Output the (X, Y) coordinate of the center of the cell containing the given text.  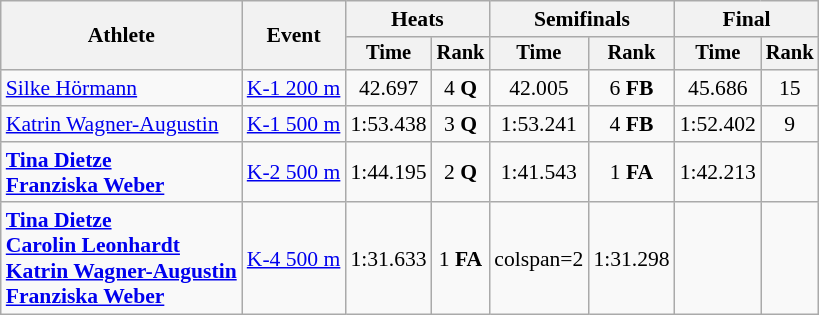
3 Q (461, 124)
Athlete (122, 36)
Tina DietzeFranziska Weber (122, 172)
1:41.543 (538, 172)
2 Q (461, 172)
K-2 500 m (294, 172)
1:52.402 (718, 124)
1:42.213 (718, 172)
4 FB (631, 124)
6 FB (631, 88)
1:44.195 (388, 172)
42.697 (388, 88)
Heats (417, 19)
15 (790, 88)
K-1 500 m (294, 124)
1:53.241 (538, 124)
colspan=2 (538, 259)
Katrin Wagner-Augustin (122, 124)
K-4 500 m (294, 259)
1:31.298 (631, 259)
K-1 200 m (294, 88)
Silke Hörmann (122, 88)
Semifinals (582, 19)
9 (790, 124)
45.686 (718, 88)
4 Q (461, 88)
Event (294, 36)
1:31.633 (388, 259)
42.005 (538, 88)
1:53.438 (388, 124)
Tina DietzeCarolin LeonhardtKatrin Wagner-AugustinFranziska Weber (122, 259)
Final (747, 19)
